Return the (x, y) coordinate for the center point of the cell that contains the specified text.  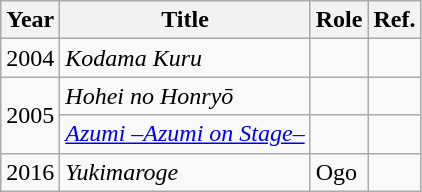
Role (339, 20)
Title (185, 20)
Hohei no Honryō (185, 96)
2004 (30, 58)
Ref. (394, 20)
Ogo (339, 172)
2016 (30, 172)
Kodama Kuru (185, 58)
Azumi –Azumi on Stage– (185, 134)
Year (30, 20)
2005 (30, 115)
Yukimaroge (185, 172)
